Pinpoint the cell where the given text exists, returning its (X, Y) midpoint coordinate. 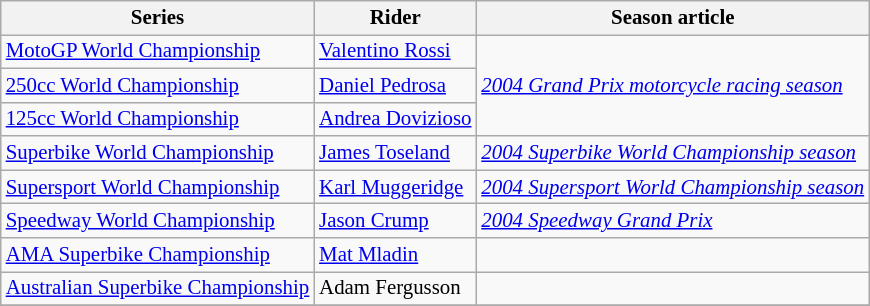
2004 Speedway Grand Prix (672, 221)
AMA Superbike Championship (158, 255)
125cc World Championship (158, 119)
Supersport World Championship (158, 187)
2004 Grand Prix motorcycle racing season (672, 85)
Valentino Rossi (395, 51)
MotoGP World Championship (158, 51)
Adam Fergusson (395, 288)
Speedway World Championship (158, 221)
Andrea Dovizioso (395, 119)
Superbike World Championship (158, 153)
James Toseland (395, 153)
Season article (672, 18)
Rider (395, 18)
2004 Superbike World Championship season (672, 153)
Jason Crump (395, 221)
Karl Muggeridge (395, 187)
Series (158, 18)
Mat Mladin (395, 255)
Daniel Pedrosa (395, 85)
Australian Superbike Championship (158, 288)
250cc World Championship (158, 85)
2004 Supersport World Championship season (672, 187)
